Capture the cell that displays the provided text and extract its (X, Y) central coordinate. 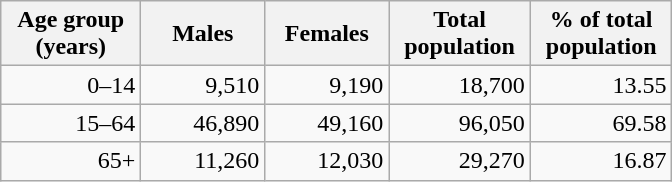
0–14 (71, 85)
Totalpopulation (460, 34)
65+ (71, 161)
9,510 (203, 85)
11,260 (203, 161)
12,030 (327, 161)
9,190 (327, 85)
96,050 (460, 123)
13.55 (601, 85)
% of totalpopulation (601, 34)
Females (327, 34)
18,700 (460, 85)
16.87 (601, 161)
Males (203, 34)
69.58 (601, 123)
29,270 (460, 161)
Age group (years) (71, 34)
15–64 (71, 123)
46,890 (203, 123)
49,160 (327, 123)
